Identify which cell holds the provided text, then report its (x, y) central coordinate. 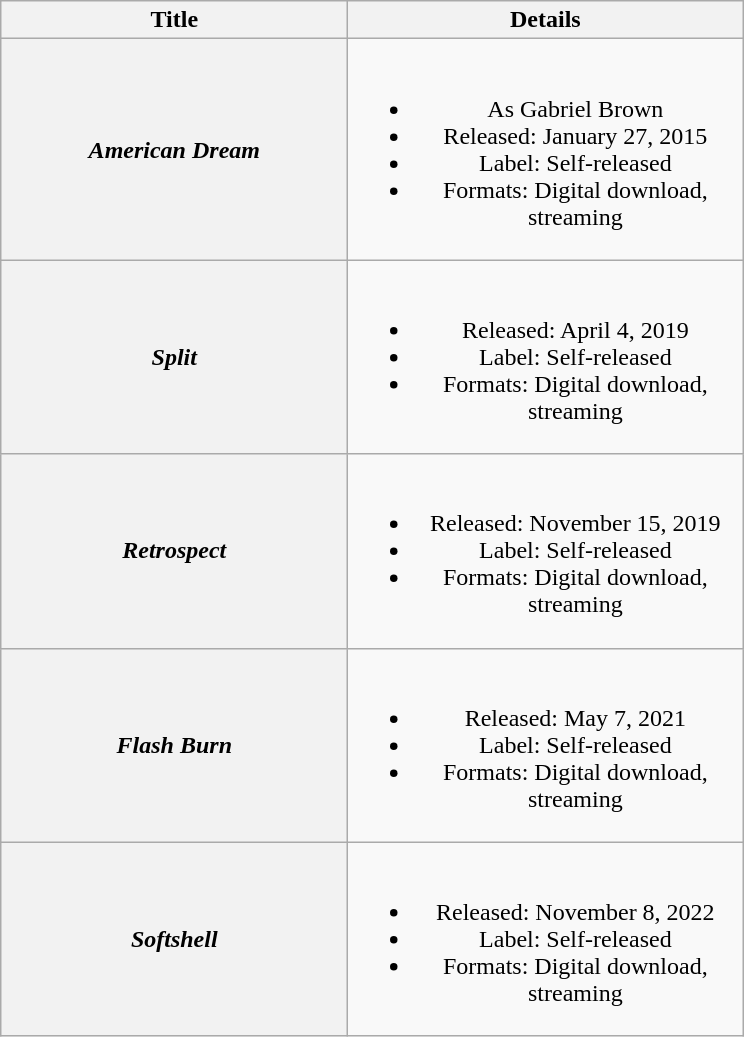
Flash Burn (174, 745)
As Gabriel BrownReleased: January 27, 2015Label: Self-releasedFormats: Digital download, streaming (546, 150)
American Dream (174, 150)
Softshell (174, 939)
Released: November 15, 2019Label: Self-releasedFormats: Digital download, streaming (546, 551)
Released: November 8, 2022Label: Self-releasedFormats: Digital download, streaming (546, 939)
Released: May 7, 2021Label: Self-releasedFormats: Digital download, streaming (546, 745)
Split (174, 357)
Title (174, 20)
Retrospect (174, 551)
Details (546, 20)
Released: April 4, 2019Label: Self-releasedFormats: Digital download, streaming (546, 357)
